Extract the (X, Y) coordinate from the center of the cell holding the provided text.  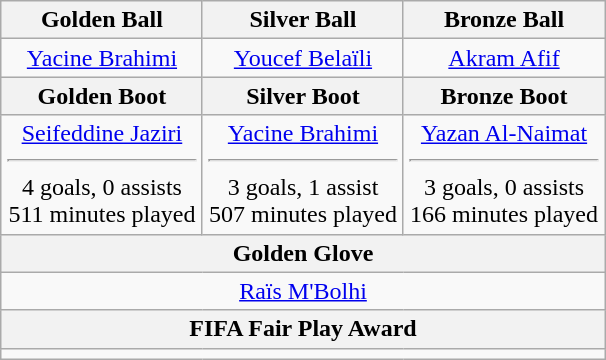
Golden Glove (302, 253)
FIFA Fair Play Award (302, 329)
Golden Ball (102, 20)
Silver Ball (302, 20)
Raïs M'Bolhi (302, 291)
Seifeddine Jaziri4 goals, 0 assists511 minutes played (102, 174)
Youcef Belaïli (302, 58)
Akram Afif (504, 58)
Yacine Brahimi (102, 58)
Golden Boot (102, 96)
Bronze Ball (504, 20)
Silver Boot (302, 96)
Bronze Boot (504, 96)
Yacine Brahimi3 goals, 1 assist507 minutes played (302, 174)
Yazan Al-Naimat3 goals, 0 assists166 minutes played (504, 174)
